Search for the cell housing the specified text and yield its (x, y) center coordinate. 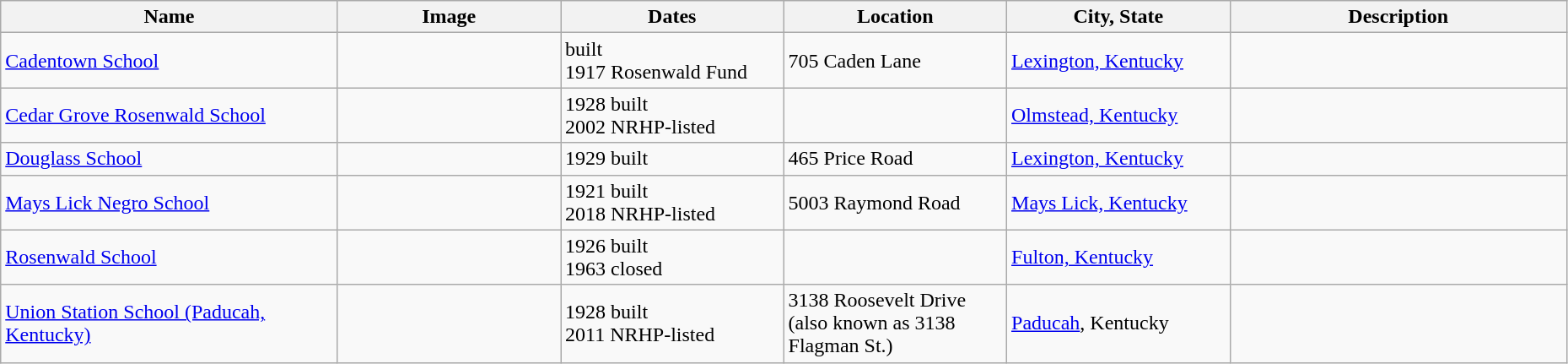
Location (895, 17)
Olmstead, Kentucky (1118, 115)
5003 Raymond Road (895, 203)
Union Station School (Paducah, Kentucky) (169, 323)
Cedar Grove Rosenwald School (169, 115)
Image (449, 17)
Paducah, Kentucky (1118, 323)
Dates (672, 17)
built1917 Rosenwald Fund (672, 61)
1929 built (672, 159)
705 Caden Lane (895, 61)
Fulton, Kentucky (1118, 257)
Description (1398, 17)
Cadentown School (169, 61)
Name (169, 17)
1928 built2002 NRHP-listed (672, 115)
1928 built2011 NRHP-listed (672, 323)
Mays Lick, Kentucky (1118, 203)
City, State (1118, 17)
3138 Roosevelt Drive (also known as 3138 Flagman St.) (895, 323)
Douglass School (169, 159)
1921 built2018 NRHP-listed (672, 203)
Mays Lick Negro School (169, 203)
465 Price Road (895, 159)
1926 built1963 closed (672, 257)
Rosenwald School (169, 257)
